Return the (x, y) coordinate for the center point of the cell that contains the specified text.  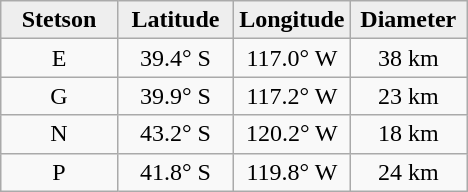
117.2° W (292, 96)
Latitude (175, 20)
41.8° S (175, 172)
39.9° S (175, 96)
120.2° W (292, 134)
E (59, 58)
Diameter (408, 20)
G (59, 96)
43.2° S (175, 134)
Longitude (292, 20)
18 km (408, 134)
23 km (408, 96)
N (59, 134)
119.8° W (292, 172)
117.0° W (292, 58)
24 km (408, 172)
38 km (408, 58)
39.4° S (175, 58)
Stetson (59, 20)
P (59, 172)
